Provide the (X, Y) coordinate of the cell's center where the given text is located.  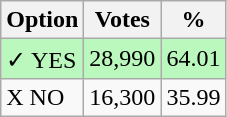
% (194, 20)
35.99 (194, 97)
✓ YES (42, 59)
28,990 (122, 59)
64.01 (194, 59)
X NO (42, 97)
Option (42, 20)
Votes (122, 20)
16,300 (122, 97)
